Scan for the cell matching the given text and deliver its (x, y) coordinate at center. 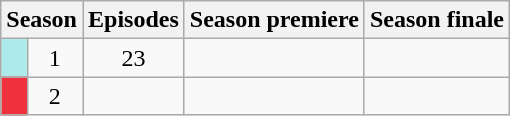
Season premiere (274, 20)
Episodes (133, 20)
1 (54, 58)
2 (54, 96)
23 (133, 58)
Season (42, 20)
Season finale (436, 20)
